From the cell containing the given text, extract its center point as (X, Y) coordinate. 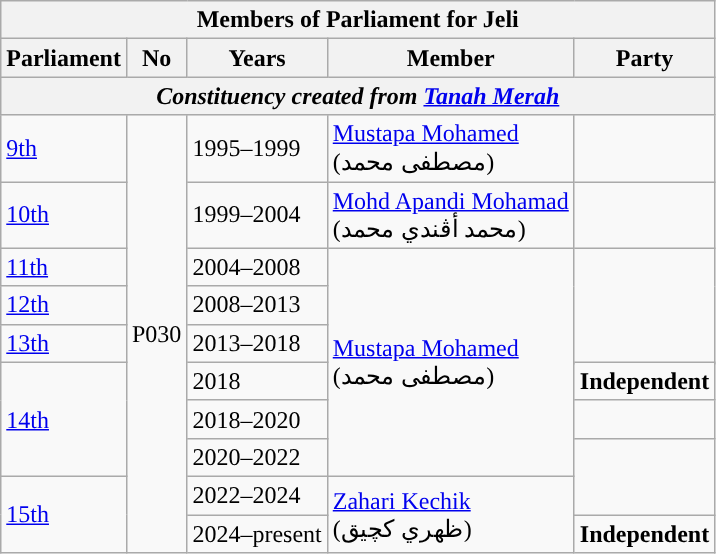
11th (64, 267)
Parliament (64, 58)
Zahari Kechik (ظهري كچيق) (450, 514)
9th (64, 148)
Party (644, 58)
15th (64, 514)
2024–present (257, 533)
13th (64, 343)
2018–2020 (257, 419)
Years (257, 58)
2013–2018 (257, 343)
2020–2022 (257, 457)
2008–2013 (257, 305)
10th (64, 216)
2022–2024 (257, 495)
P030 (156, 334)
1995–1999 (257, 148)
Member (450, 58)
No (156, 58)
Members of Parliament for Jeli (358, 20)
Constituency created from Tanah Merah (358, 96)
1999–2004 (257, 216)
14th (64, 419)
2018 (257, 381)
Mohd Apandi Mohamad (محمد أڤندي محمد) (450, 216)
2004–2008 (257, 267)
12th (64, 305)
